Identify which cell holds the provided text, then report its (x, y) central coordinate. 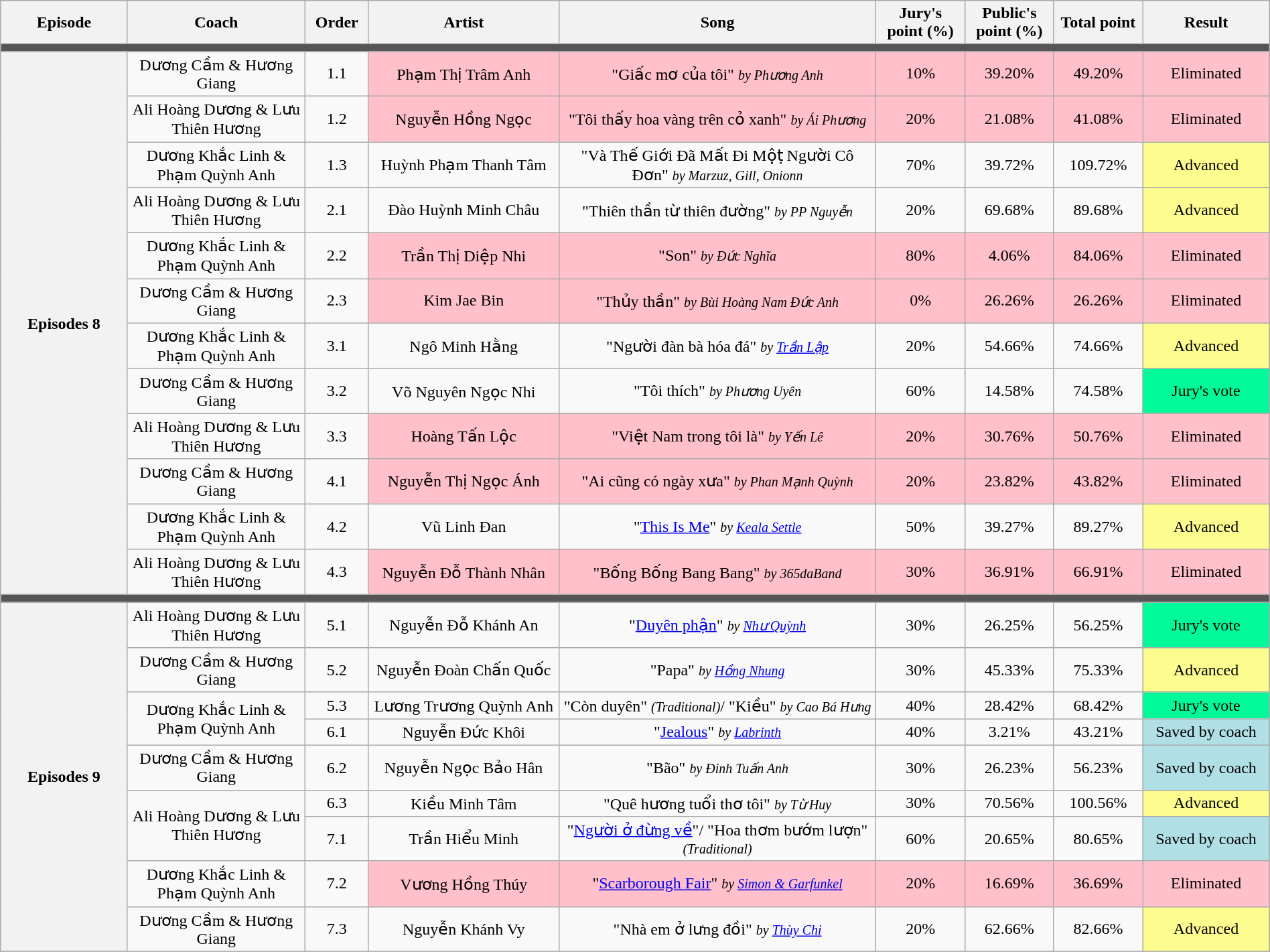
Hoàng Tấn Lộc (464, 436)
Đào Huỳnh Minh Châu (464, 210)
"Thiên thần từ thiên đường" by PP Nguyễn (717, 210)
56.23% (1099, 768)
"Thủy thần" by Bùi Hoàng Nam Đức Anh (717, 301)
82.66% (1099, 929)
41.08% (1099, 119)
"Và Thế Giới Đã Mất Đi Mộṭ Người Cô Đơn" by Marzuz, Gill, Onionn (717, 165)
50.76% (1099, 436)
"Bống Bống Bang Bang" by 365daBand (717, 572)
2.2 (336, 256)
Vương Hồng Thúy (464, 884)
Nguyễn Đoàn Chấn Quốc (464, 670)
Ngô Minh Hằng (464, 346)
5.2 (336, 670)
Võ Nguyên Ngọc Nhi (464, 391)
26.23% (1010, 768)
"Tôi thấy hoa vàng trên cỏ xanh" by Ái Phương (717, 119)
Coach (216, 23)
43.21% (1099, 732)
39.27% (1010, 527)
Artist (464, 23)
1.3 (336, 165)
"Duyên phận" by Như Quỳnh (717, 625)
66.91% (1099, 572)
Result (1206, 23)
3.21% (1010, 732)
Kim Jae Bin (464, 301)
20.65% (1010, 839)
14.58% (1010, 391)
89.68% (1099, 210)
7.2 (336, 884)
Nguyễn Hồng Ngọc (464, 119)
70% (920, 165)
1.2 (336, 119)
80.65% (1099, 839)
7.3 (336, 929)
Kiều Minh Tâm (464, 803)
28.42% (1010, 705)
"Papa" by Hồng Nhung (717, 670)
"This Is Me" by Keala Settle (717, 527)
3.3 (336, 436)
26.25% (1010, 625)
39.20% (1010, 74)
43.82% (1099, 481)
62.66% (1010, 929)
Episodes 8 (64, 323)
"Còn duyên" (Traditional)/ "Kiều" by Cao Bá Hưng (717, 705)
10% (920, 74)
Nguyễn Thị Ngọc Ánh (464, 481)
100.56% (1099, 803)
2.1 (336, 210)
74.58% (1099, 391)
2.3 (336, 301)
Jury's point (%) (920, 23)
70.56% (1010, 803)
4.2 (336, 527)
"Ai cũng có ngày xưa" by Phan Mạnh Quỳnh (717, 481)
5.3 (336, 705)
Vũ Linh Đan (464, 527)
Order (336, 23)
"Tôi thích" by Phương Uyên (717, 391)
30.76% (1010, 436)
Nguyễn Khánh Vy (464, 929)
0% (920, 301)
6.2 (336, 768)
Nguyễn Đức Khôi (464, 732)
Huỳnh Phạm Thanh Tâm (464, 165)
6.3 (336, 803)
84.06% (1099, 256)
"Bão" by Đinh Tuấn Anh (717, 768)
56.25% (1099, 625)
"Son" by Đức Nghĩa (717, 256)
"Quê hương tuổi thơ tôi" by Từ Huy (717, 803)
5.1 (336, 625)
89.27% (1099, 527)
39.72% (1010, 165)
Song (717, 23)
74.66% (1099, 346)
Lương Trương Quỳnh Anh (464, 705)
Phạm Thị Trâm Anh (464, 74)
"Jealous" by Labrinth (717, 732)
109.72% (1099, 165)
3.1 (336, 346)
45.33% (1010, 670)
21.08% (1010, 119)
Episodes 9 (64, 777)
"Giấc mơ của tôi" by Phương Anh (717, 74)
Nguyễn Đỗ Khánh An (464, 625)
"Người đàn bà hóa đá" by Trần Lập (717, 346)
"Người ở đừng về"/ "Hoa thơm bướm lượn" (Traditional) (717, 839)
50% (920, 527)
36.69% (1099, 884)
54.66% (1010, 346)
Trần Thị Diệp Nhi (464, 256)
Public's point (%) (1010, 23)
Episode (64, 23)
3.2 (336, 391)
1.1 (336, 74)
"Việt Nam trong tôi là" by Yến Lê (717, 436)
7.1 (336, 839)
Trần Hiểu Minh (464, 839)
4.06% (1010, 256)
75.33% (1099, 670)
23.82% (1010, 481)
80% (920, 256)
4.3 (336, 572)
69.68% (1010, 210)
49.20% (1099, 74)
Total point (1099, 23)
36.91% (1010, 572)
"Scarborough Fair" by Simon & Garfunkel (717, 884)
Nguyễn Đỗ Thành Nhân (464, 572)
16.69% (1010, 884)
Nguyễn Ngọc Bảo Hân (464, 768)
"Nhà em ở lưng đồi" by Thùy Chi (717, 929)
4.1 (336, 481)
68.42% (1099, 705)
6.1 (336, 732)
